Scan for the cell matching the given text and deliver its (x, y) coordinate at center. 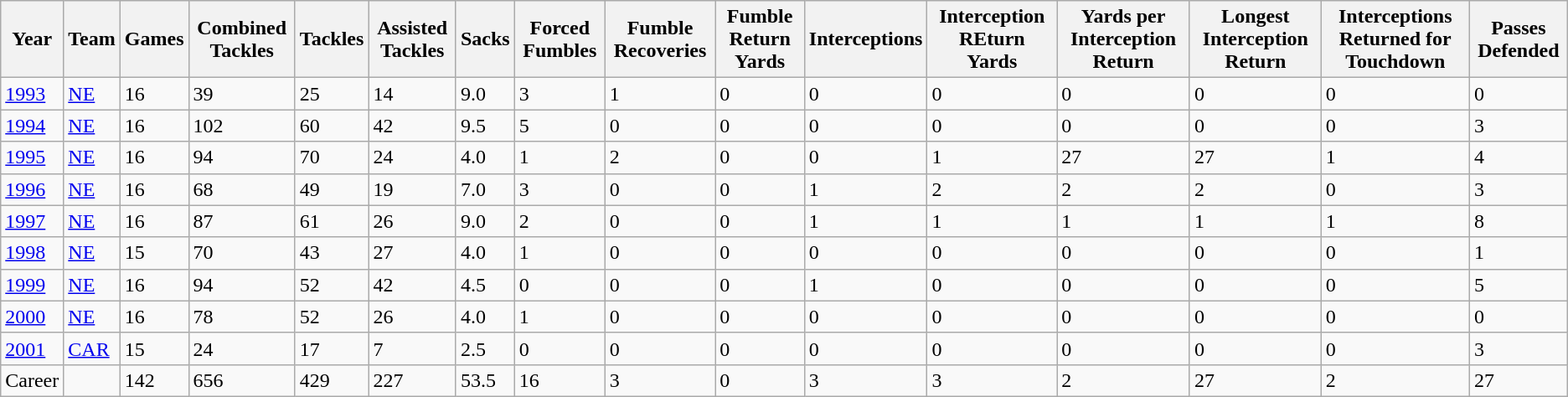
2.5 (485, 348)
656 (241, 380)
Team (92, 39)
43 (332, 253)
60 (332, 126)
61 (332, 221)
142 (154, 380)
1995 (32, 157)
Tackles (332, 39)
39 (241, 94)
Assisted Tackles (412, 39)
Yards per Interception Return (1124, 39)
7 (412, 348)
49 (332, 189)
Interceptions (866, 39)
78 (241, 317)
Passes Defended (1518, 39)
Interceptions Returned for Touchdown (1395, 39)
2001 (32, 348)
19 (412, 189)
2000 (32, 317)
Fumble Return Yards (761, 39)
1993 (32, 94)
Forced Fumbles (560, 39)
Interception REturn Yards (992, 39)
68 (241, 189)
Fumble Recoveries (660, 39)
4 (1518, 157)
Games (154, 39)
Sacks (485, 39)
1994 (32, 126)
102 (241, 126)
Year (32, 39)
14 (412, 94)
4.5 (485, 285)
25 (332, 94)
53.5 (485, 380)
8 (1518, 221)
1999 (32, 285)
Longest Interception Return (1255, 39)
227 (412, 380)
Career (32, 380)
17 (332, 348)
Combined Tackles (241, 39)
87 (241, 221)
429 (332, 380)
9.5 (485, 126)
1998 (32, 253)
CAR (92, 348)
1996 (32, 189)
7.0 (485, 189)
1997 (32, 221)
